Output the [X, Y] coordinate of the center of the cell containing the given text.  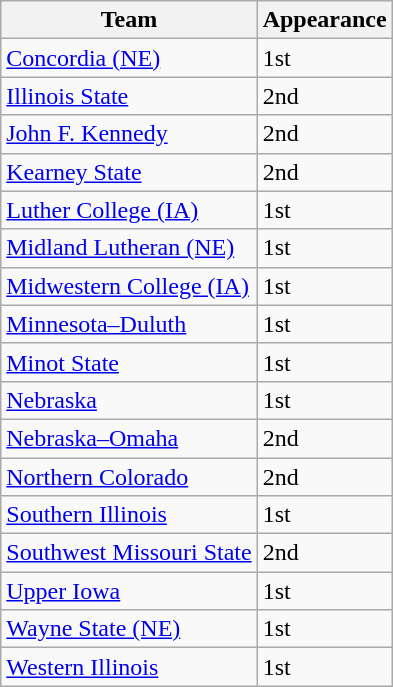
Minnesota–Duluth [129, 324]
Northern Colorado [129, 477]
Concordia (NE) [129, 58]
Luther College (IA) [129, 210]
Southwest Missouri State [129, 553]
Wayne State (NE) [129, 629]
Kearney State [129, 172]
Midland Lutheran (NE) [129, 248]
Minot State [129, 362]
Nebraska–Omaha [129, 438]
Illinois State [129, 96]
Appearance [324, 20]
Southern Illinois [129, 515]
Midwestern College (IA) [129, 286]
Upper Iowa [129, 591]
Western Illinois [129, 667]
John F. Kennedy [129, 134]
Nebraska [129, 400]
Team [129, 20]
